Output the [x, y] coordinate of the center of the cell containing the given text.  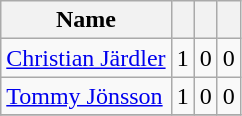
Christian Järdler [86, 58]
Name [86, 20]
Tommy Jönsson [86, 96]
